Detect which cell encompasses the target text, then output its [x, y] center coordinate. 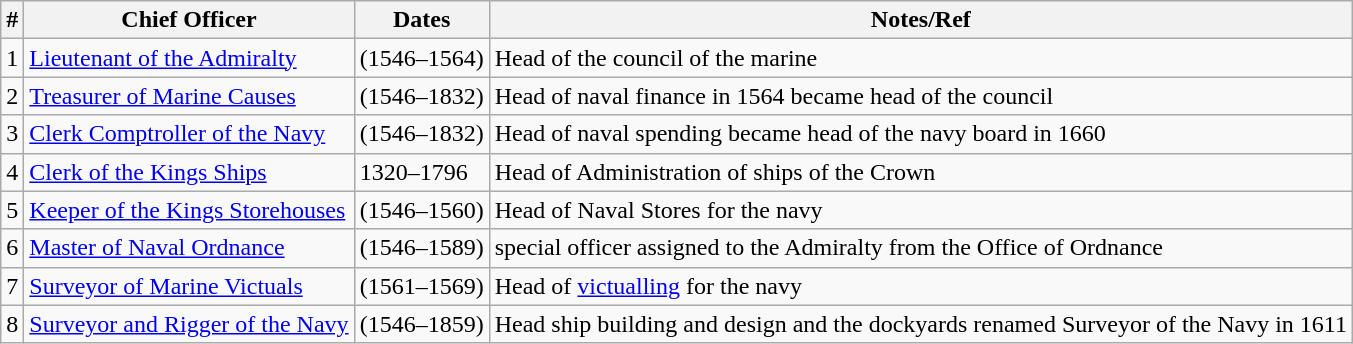
Treasurer of Marine Causes [189, 96]
Keeper of the Kings Storehouses [189, 210]
Notes/Ref [920, 20]
special officer assigned to the Admiralty from the Office of Ordnance [920, 248]
(1546–1589) [422, 248]
(1546–1564) [422, 58]
7 [12, 286]
4 [12, 172]
Lieutenant of the Admiralty [189, 58]
(1561–1569) [422, 286]
(1546–1859) [422, 324]
Clerk Comptroller of the Navy [189, 134]
Head of Naval Stores for the navy [920, 210]
8 [12, 324]
Surveyor of Marine Victuals [189, 286]
Head of naval finance in 1564 became head of the council [920, 96]
1320–1796 [422, 172]
Head of naval spending became head of the navy board in 1660 [920, 134]
# [12, 20]
2 [12, 96]
Chief Officer [189, 20]
Head ship building and design and the dockyards renamed Surveyor of the Navy in 1611 [920, 324]
(1546–1560) [422, 210]
Head of victualling for the navy [920, 286]
5 [12, 210]
Clerk of the Kings Ships [189, 172]
3 [12, 134]
Surveyor and Rigger of the Navy [189, 324]
Head of Administration of ships of the Crown [920, 172]
Master of Naval Ordnance [189, 248]
Head of the council of the marine [920, 58]
6 [12, 248]
1 [12, 58]
Dates [422, 20]
